Detect which cell encompasses the target text, then output its [X, Y] center coordinate. 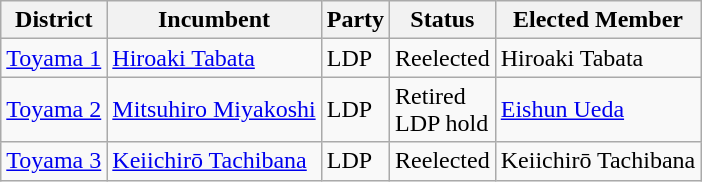
Mitsuhiro Miyakoshi [214, 110]
Status [443, 20]
Eishun Ueda [598, 110]
Toyama 1 [54, 58]
RetiredLDP hold [443, 110]
Incumbent [214, 20]
District [54, 20]
Toyama 3 [54, 161]
Toyama 2 [54, 110]
Elected Member [598, 20]
Party [355, 20]
